Pinpoint the cell where the given text exists, returning its [x, y] midpoint coordinate. 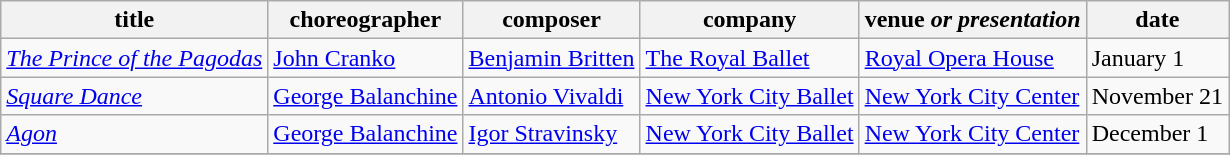
Benjamin Britten [552, 58]
date [1157, 20]
Square Dance [134, 96]
The Royal Ballet [750, 58]
Agon [134, 134]
title [134, 20]
venue or presentation [972, 20]
John Cranko [366, 58]
composer [552, 20]
Royal Opera House [972, 58]
January 1 [1157, 58]
company [750, 20]
November 21 [1157, 96]
The Prince of the Pagodas [134, 58]
Antonio Vivaldi [552, 96]
choreographer [366, 20]
Igor Stravinsky [552, 134]
December 1 [1157, 134]
